Output the [X, Y] coordinate of the center of the cell containing the given text.  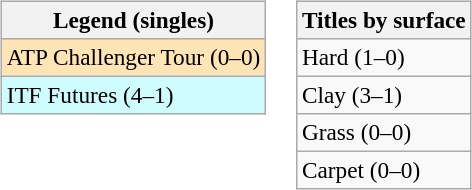
Legend (singles) [133, 20]
ATP Challenger Tour (0–0) [133, 57]
Clay (3–1) [384, 95]
Grass (0–0) [384, 133]
ITF Futures (4–1) [133, 95]
Hard (1–0) [384, 57]
Carpet (0–0) [384, 171]
Titles by surface [384, 20]
